Extract the (x, y) coordinate from the center of the cell holding the provided text.  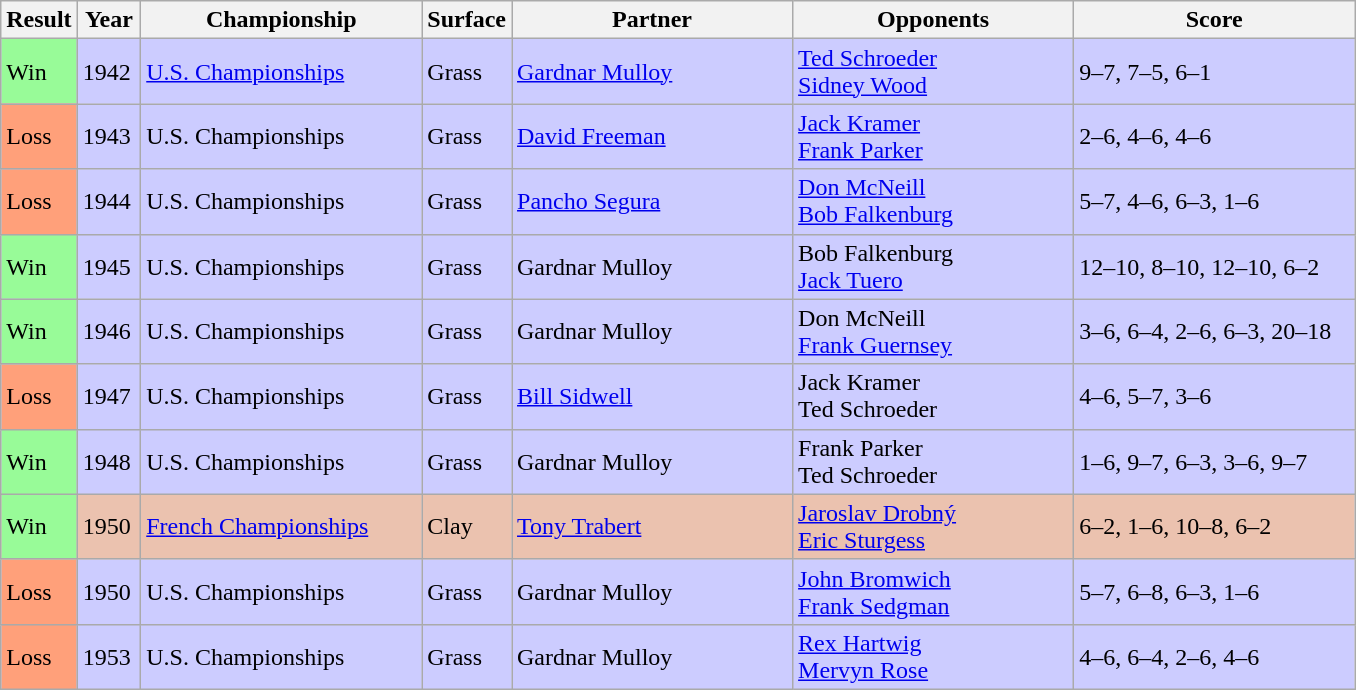
Score (1214, 20)
Bill Sidwell (652, 396)
3–6, 6–4, 2–6, 6–3, 20–18 (1214, 332)
Clay (467, 526)
Jaroslav Drobný Eric Sturgess (934, 526)
Ted Schroeder Sidney Wood (934, 72)
Rex Hartwig Mervyn Rose (934, 656)
Don McNeill Frank Guernsey (934, 332)
Bob Falkenburg Jack Tuero (934, 266)
4–6, 6–4, 2–6, 4–6 (1214, 656)
1948 (109, 462)
Result (39, 20)
4–6, 5–7, 3–6 (1214, 396)
Jack Kramer Ted Schroeder (934, 396)
1946 (109, 332)
9–7, 7–5, 6–1 (1214, 72)
Tony Trabert (652, 526)
Frank Parker Ted Schroeder (934, 462)
1943 (109, 136)
Championship (282, 20)
5–7, 4–6, 6–3, 1–6 (1214, 202)
John Bromwich Frank Sedgman (934, 592)
1945 (109, 266)
2–6, 4–6, 4–6 (1214, 136)
Pancho Segura (652, 202)
Surface (467, 20)
1942 (109, 72)
French Championships (282, 526)
Partner (652, 20)
5–7, 6–8, 6–3, 1–6 (1214, 592)
6–2, 1–6, 10–8, 6–2 (1214, 526)
1953 (109, 656)
David Freeman (652, 136)
1944 (109, 202)
12–10, 8–10, 12–10, 6–2 (1214, 266)
Opponents (934, 20)
1947 (109, 396)
Year (109, 20)
Jack Kramer Frank Parker (934, 136)
Don McNeill Bob Falkenburg (934, 202)
1–6, 9–7, 6–3, 3–6, 9–7 (1214, 462)
